Pinpoint the cell where the given text exists, returning its (X, Y) midpoint coordinate. 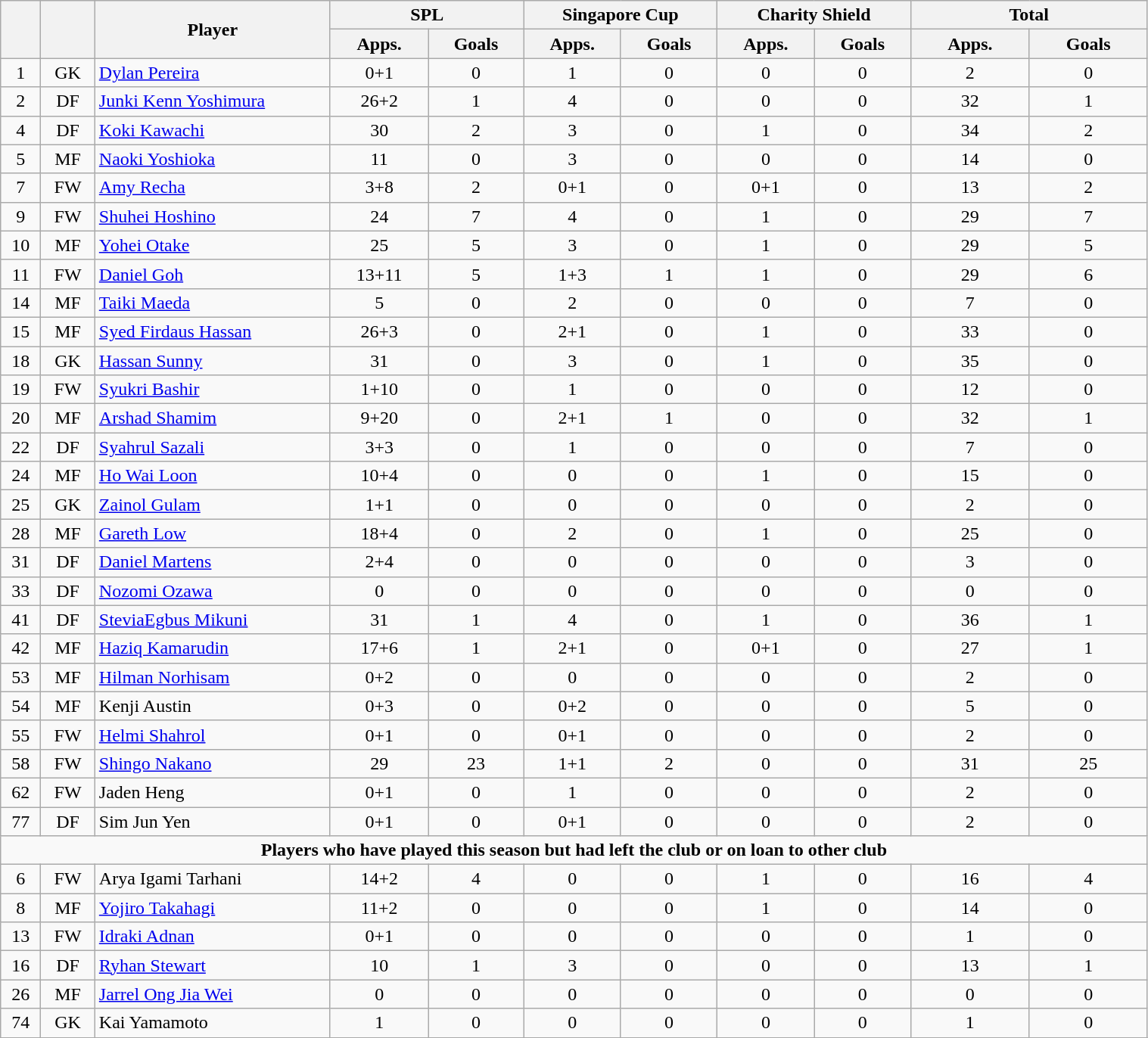
18+4 (379, 533)
9+20 (379, 418)
12 (970, 390)
20 (21, 418)
Ho Wai Loon (212, 476)
22 (21, 447)
Hassan Sunny (212, 361)
13+11 (379, 274)
Jarrel Ong Jia Wei (212, 994)
26+3 (379, 331)
Zainol Gulam (212, 505)
Helmi Shahrol (212, 735)
0+3 (379, 706)
54 (21, 706)
SPL (427, 15)
74 (21, 1023)
Hilman Norhisam (212, 677)
3+8 (379, 188)
Kenji Austin (212, 706)
3+3 (379, 447)
2+4 (379, 562)
Syed Firdaus Hassan (212, 331)
8 (21, 908)
42 (21, 648)
10+4 (379, 476)
Singapore Cup (621, 15)
Syahrul Sazali (212, 447)
Haziq Kamarudin (212, 648)
Taiki Maeda (212, 303)
18 (21, 361)
1+3 (572, 274)
41 (21, 620)
Jaden Heng (212, 792)
26 (21, 994)
1+10 (379, 390)
Junki Kenn Yoshimura (212, 101)
27 (970, 648)
17+6 (379, 648)
26+2 (379, 101)
Player (212, 30)
23 (476, 763)
19 (21, 390)
Gareth Low (212, 533)
36 (970, 620)
11+2 (379, 908)
62 (21, 792)
Amy Recha (212, 188)
Players who have played this season but had left the club or on loan to other club (574, 850)
Daniel Goh (212, 274)
Daniel Martens (212, 562)
9 (21, 216)
35 (970, 361)
77 (21, 821)
Syukri Bashir (212, 390)
28 (21, 533)
55 (21, 735)
Yohei Otake (212, 245)
Shingo Nakano (212, 763)
SteviaEgbus Mikuni (212, 620)
Dylan Pereira (212, 73)
Kai Yamamoto (212, 1023)
Naoki Yoshioka (212, 159)
14+2 (379, 879)
Total (1029, 15)
Nozomi Ozawa (212, 591)
34 (970, 130)
Arshad Shamim (212, 418)
Sim Jun Yen (212, 821)
Charity Shield (814, 15)
Idraki Adnan (212, 937)
58 (21, 763)
53 (21, 677)
Ryhan Stewart (212, 965)
Shuhei Hoshino (212, 216)
Arya Igami Tarhani (212, 879)
Koki Kawachi (212, 130)
Yojiro Takahagi (212, 908)
30 (379, 130)
